Scan for the cell matching the given text and deliver its (x, y) coordinate at center. 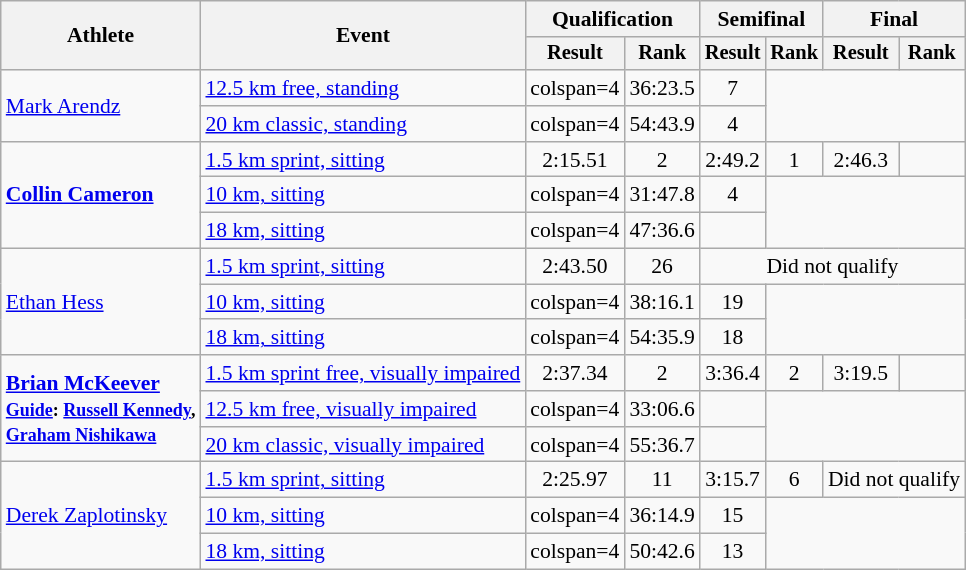
7 (733, 88)
20 km classic, visually impaired (362, 445)
33:06.6 (662, 409)
12.5 km free, visually impaired (362, 409)
2:15.51 (574, 160)
6 (794, 480)
36:23.5 (662, 88)
Collin Cameron (101, 196)
Mark Arendz (101, 106)
38:16.1 (662, 302)
Final (894, 19)
Event (362, 36)
47:36.6 (662, 231)
3:15.7 (733, 480)
3:19.5 (861, 373)
1 (794, 160)
2:46.3 (861, 160)
54:35.9 (662, 338)
13 (733, 552)
2:49.2 (733, 160)
54:43.9 (662, 124)
11 (662, 480)
55:36.7 (662, 445)
19 (733, 302)
Qualification (612, 19)
2:37.34 (574, 373)
20 km classic, standing (362, 124)
2:43.50 (574, 267)
36:14.9 (662, 516)
12.5 km free, standing (362, 88)
Athlete (101, 36)
18 (733, 338)
Brian McKeeverGuide: Russell Kennedy,Graham Nishikawa (101, 408)
3:36.4 (733, 373)
2:25.97 (574, 480)
Ethan Hess (101, 302)
31:47.8 (662, 195)
15 (733, 516)
Derek Zaplotinsky (101, 516)
50:42.6 (662, 552)
1.5 km sprint free, visually impaired (362, 373)
26 (662, 267)
Semifinal (762, 19)
